Detect which cell encompasses the target text, then output its [x, y] center coordinate. 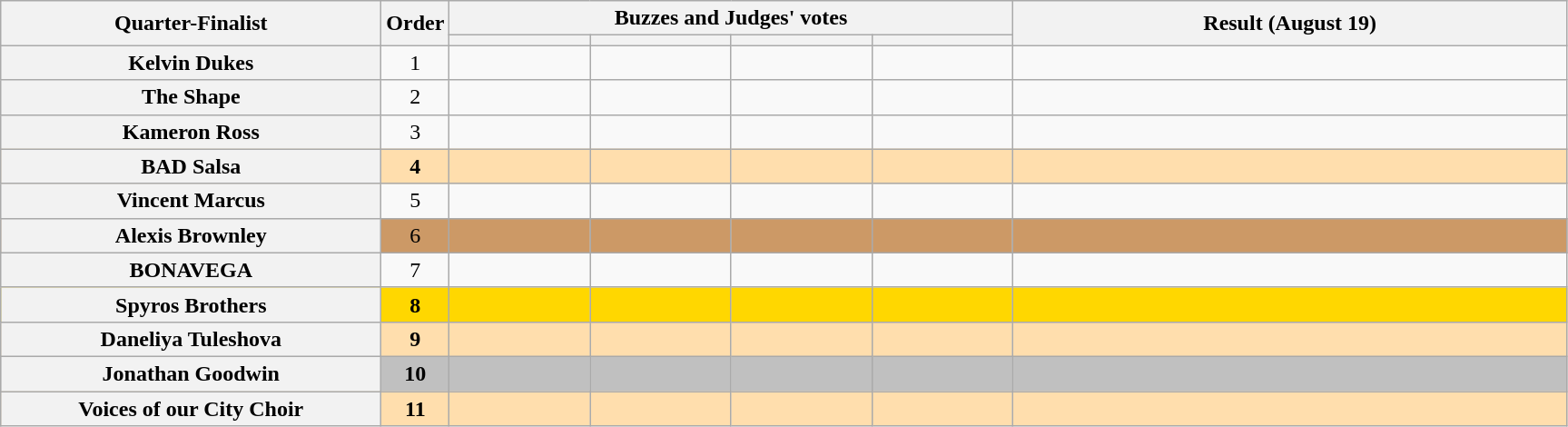
3 [416, 132]
Jonathan Goodwin [191, 373]
Order [416, 24]
Buzzes and Judges' votes [731, 18]
BAD Salsa [191, 166]
The Shape [191, 97]
9 [416, 339]
2 [416, 97]
Result (August 19) [1289, 24]
7 [416, 270]
Kelvin Dukes [191, 63]
11 [416, 408]
6 [416, 235]
Quarter-Finalist [191, 24]
Daneliya Tuleshova [191, 339]
Vincent Marcus [191, 201]
Kameron Ross [191, 132]
BONAVEGA [191, 270]
8 [416, 304]
Alexis Brownley [191, 235]
Spyros Brothers [191, 304]
4 [416, 166]
Voices of our City Choir [191, 408]
1 [416, 63]
10 [416, 373]
5 [416, 201]
